Capture the cell that displays the provided text and extract its [X, Y] central coordinate. 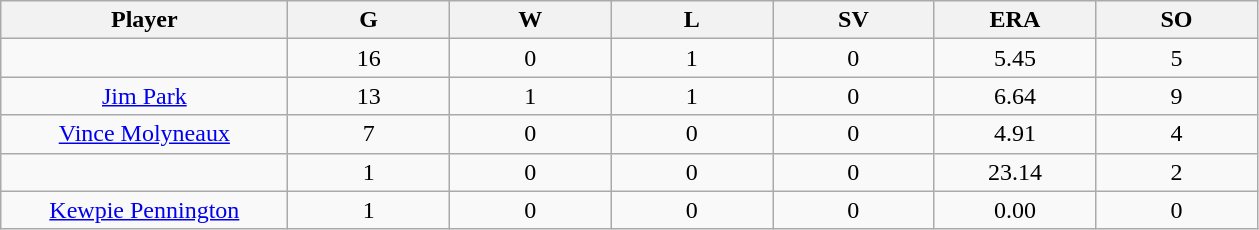
7 [369, 134]
G [369, 20]
L [692, 20]
SO [1177, 20]
0.00 [1015, 210]
5.45 [1015, 58]
Kewpie Pennington [144, 210]
9 [1177, 96]
Jim Park [144, 96]
SV [854, 20]
5 [1177, 58]
Vince Molyneaux [144, 134]
16 [369, 58]
2 [1177, 172]
W [530, 20]
13 [369, 96]
4 [1177, 134]
23.14 [1015, 172]
ERA [1015, 20]
6.64 [1015, 96]
Player [144, 20]
4.91 [1015, 134]
